Identify which cell holds the provided text, then report its [x, y] central coordinate. 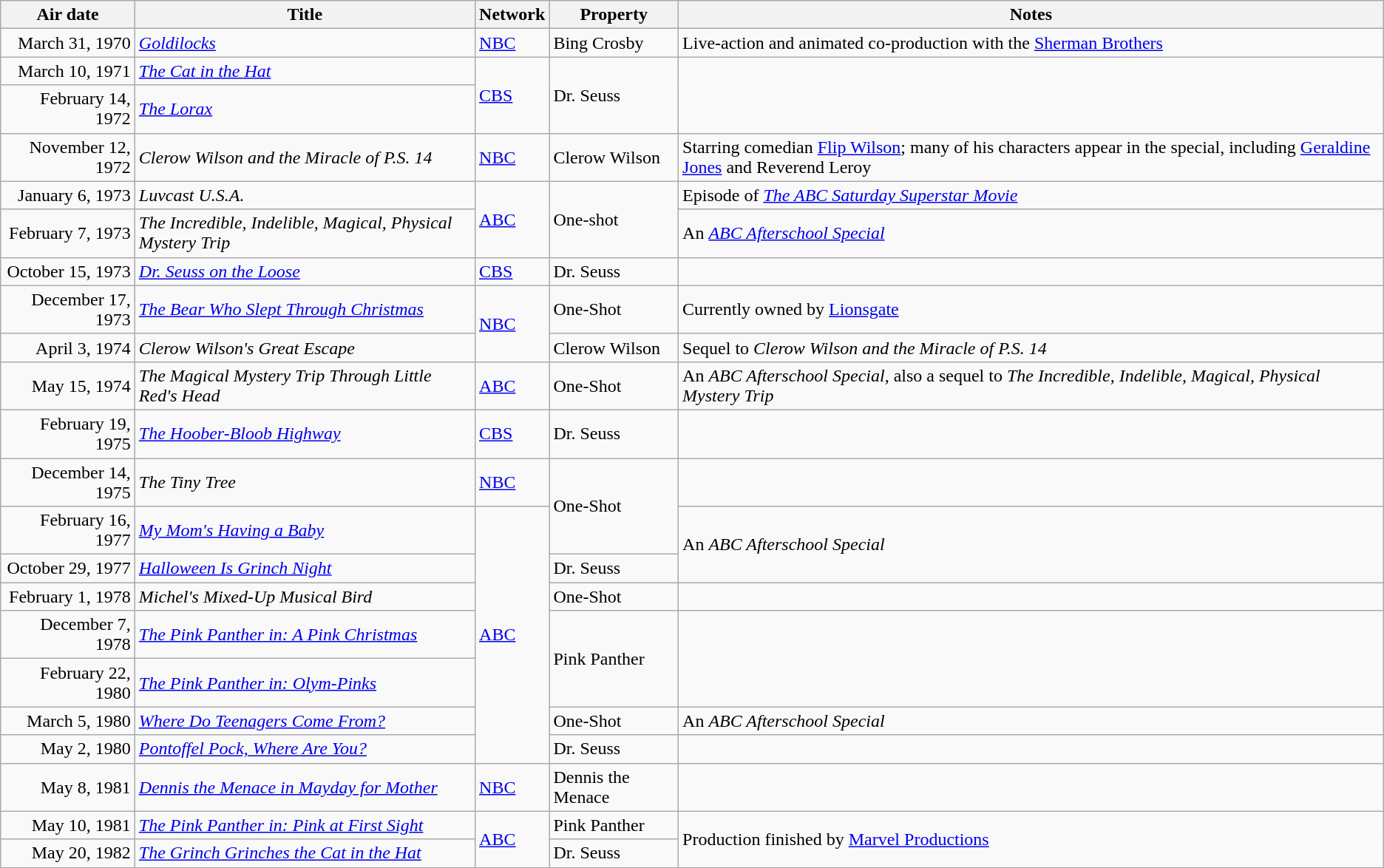
Network [512, 15]
March 5, 1980 [68, 721]
Notes [1031, 15]
Where Do Teenagers Come From? [305, 721]
Starring comedian Flip Wilson; many of his characters appear in the special, including Geraldine Jones and Reverend Leroy [1031, 157]
May 2, 1980 [68, 749]
March 31, 1970 [68, 43]
The Pink Panther in: A Pink Christmas [305, 634]
October 29, 1977 [68, 569]
December 7, 1978 [68, 634]
Dr. Seuss on the Loose [305, 271]
February 19, 1975 [68, 433]
Halloween Is Grinch Night [305, 569]
Pontoffel Pock, Where Are You? [305, 749]
The Cat in the Hat [305, 71]
Bing Crosby [614, 43]
Air date [68, 15]
Luvcast U.S.A. [305, 195]
Production finished by Marvel Productions [1031, 839]
Title [305, 15]
May 15, 1974 [68, 386]
Episode of The ABC Saturday Superstar Movie [1031, 195]
May 20, 1982 [68, 853]
Michel's Mixed-Up Musical Bird [305, 597]
May 8, 1981 [68, 787]
February 7, 1973 [68, 234]
Currently owned by Lionsgate [1031, 309]
November 12, 1972 [68, 157]
December 17, 1973 [68, 309]
January 6, 1973 [68, 195]
October 15, 1973 [68, 271]
An ABC Afterschool Special, also a sequel to The Incredible, Indelible, Magical, Physical Mystery Trip [1031, 386]
The Pink Panther in: Olym-Pinks [305, 683]
The Tiny Tree [305, 482]
Sequel to Clerow Wilson and the Miracle of P.S. 14 [1031, 347]
Clerow Wilson's Great Escape [305, 347]
February 1, 1978 [68, 597]
The Pink Panther in: Pink at First Sight [305, 825]
Property [614, 15]
Live-action and animated co-production with the Sherman Brothers [1031, 43]
The Magical Mystery Trip Through Little Red's Head [305, 386]
Clerow Wilson and the Miracle of P.S. 14 [305, 157]
The Bear Who Slept Through Christmas [305, 309]
April 3, 1974 [68, 347]
February 22, 1980 [68, 683]
The Hoober-Bloob Highway [305, 433]
The Lorax [305, 109]
The Grinch Grinches the Cat in the Hat [305, 853]
One-shot [614, 219]
My Mom's Having a Baby [305, 531]
Dennis the Menace [614, 787]
May 10, 1981 [68, 825]
The Incredible, Indelible, Magical, Physical Mystery Trip [305, 234]
Dennis the Menace in Mayday for Mother [305, 787]
February 14, 1972 [68, 109]
December 14, 1975 [68, 482]
March 10, 1971 [68, 71]
February 16, 1977 [68, 531]
Goldilocks [305, 43]
